Identify which cell holds the provided text, then report its (x, y) central coordinate. 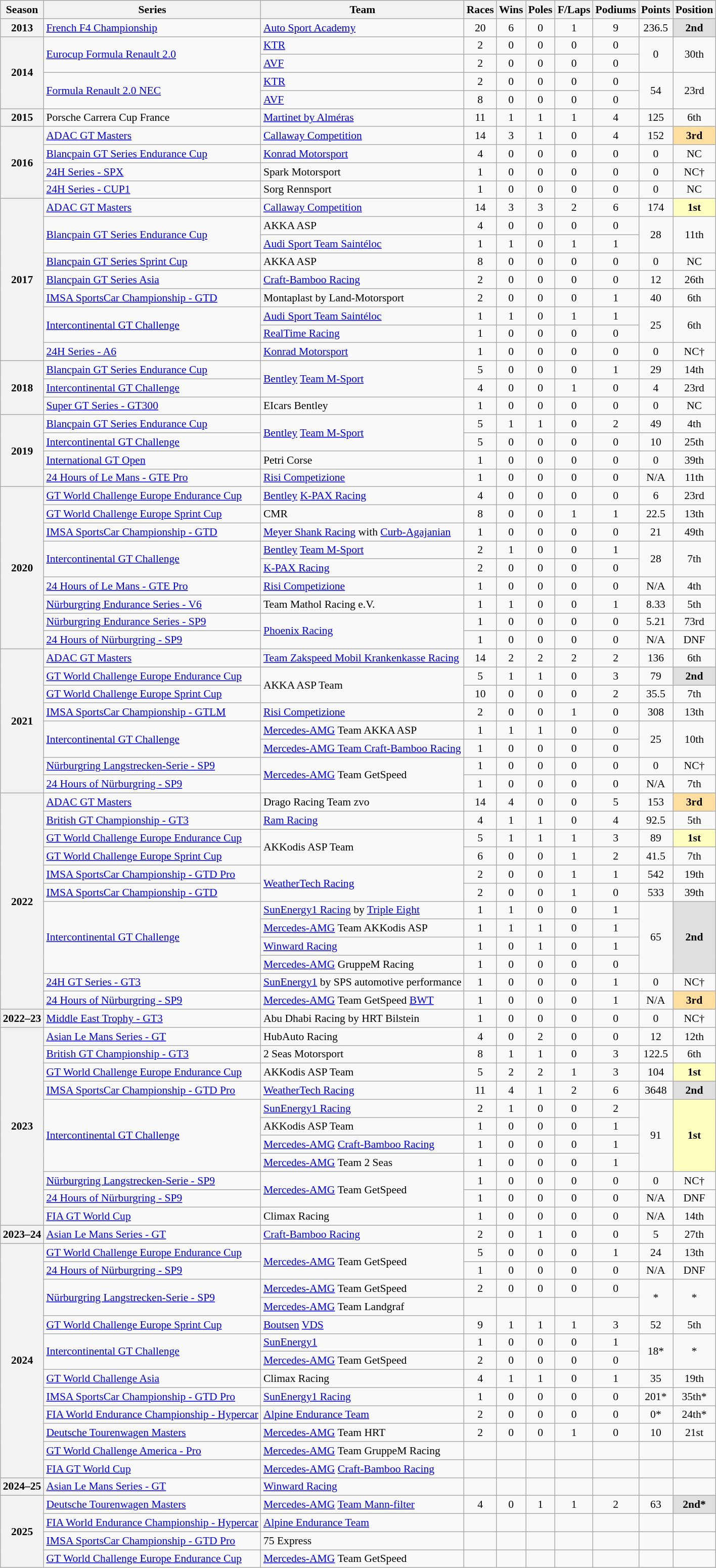
24H GT Series - GT3 (152, 982)
RealTime Racing (363, 334)
2024–25 (22, 1487)
79 (656, 676)
2020 (22, 568)
2013 (22, 28)
Nürburgring Endurance Series - SP9 (152, 622)
41.5 (656, 857)
CMR (363, 514)
Mercedes-AMG Team Landgraf (363, 1307)
122.5 (656, 1054)
201* (656, 1397)
2nd* (694, 1505)
35.5 (656, 694)
2024 (22, 1360)
73rd (694, 622)
Mercedes-AMG GruppeM Racing (363, 964)
35 (656, 1379)
Auto Sport Academy (363, 28)
2019 (22, 451)
Mercedes-AMG Team GetSpeed BWT (363, 1001)
2 Seas Motorsport (363, 1054)
Blancpain GT Series Asia (152, 280)
22.5 (656, 514)
236.5 (656, 28)
GT World Challenge Asia (152, 1379)
2017 (22, 280)
75 Express (363, 1541)
2014 (22, 72)
Petri Corse (363, 460)
24H Series - CUP1 (152, 190)
Poles (541, 10)
Sorg Rennsport (363, 190)
Nürburgring Endurance Series - V6 (152, 604)
Mercedes-AMG Team Craft-Bamboo Racing (363, 748)
65 (656, 937)
174 (656, 208)
K-PAX Racing (363, 568)
Eurocup Formula Renault 2.0 (152, 55)
Formula Renault 2.0 NEC (152, 91)
8.33 (656, 604)
24th* (694, 1415)
International GT Open (152, 460)
54 (656, 91)
40 (656, 298)
Mercedes-AMG Team AKKodis ASP (363, 928)
Bentley K-PAX Racing (363, 496)
136 (656, 658)
533 (656, 892)
Team Zakspeed Mobil Krankenkasse Racing (363, 658)
2018 (22, 388)
2022 (22, 902)
5.21 (656, 622)
Boutsen VDS (363, 1325)
Races (480, 10)
24H Series - A6 (152, 352)
Series (152, 10)
Spark Motorsport (363, 172)
24H Series - SPX (152, 172)
Ram Racing (363, 820)
Phoenix Racing (363, 631)
152 (656, 136)
Montaplast by Land-Motorsport (363, 298)
SunEnergy1 by SPS automotive performance (363, 982)
2023 (22, 1127)
125 (656, 118)
153 (656, 802)
308 (656, 712)
542 (656, 874)
Meyer Shank Racing with Curb-Agajanian (363, 532)
Martinet by Alméras (363, 118)
12th (694, 1037)
EIcars Bentley (363, 406)
91 (656, 1135)
Points (656, 10)
29 (656, 370)
Wins (511, 10)
18* (656, 1351)
2015 (22, 118)
52 (656, 1325)
2021 (22, 721)
2016 (22, 163)
2022–23 (22, 1018)
20 (480, 28)
Super GT Series - GT300 (152, 406)
Mercedes-AMG Team AKKA ASP (363, 730)
49th (694, 532)
63 (656, 1505)
HubAuto Racing (363, 1037)
Position (694, 10)
89 (656, 838)
0* (656, 1415)
Middle East Trophy - GT3 (152, 1018)
Abu Dhabi Racing by HRT Bilstein (363, 1018)
SunEnergy1 Racing by Triple Eight (363, 910)
AKKA ASP Team (363, 685)
49 (656, 424)
Team Mathol Racing e.V. (363, 604)
92.5 (656, 820)
French F4 Championship (152, 28)
F/Laps (574, 10)
SunEnergy1 (363, 1342)
3648 (656, 1091)
GT World Challenge America - Pro (152, 1451)
104 (656, 1072)
IMSA SportsCar Championship - GTLM (152, 712)
21st (694, 1433)
Podiums (616, 10)
Porsche Carrera Cup France (152, 118)
Mercedes-AMG Team Mann-filter (363, 1505)
Mercedes-AMG Team HRT (363, 1433)
25th (694, 442)
27th (694, 1235)
2025 (22, 1532)
35th* (694, 1397)
26th (694, 280)
10th (694, 739)
Blancpain GT Series Sprint Cup (152, 262)
Team (363, 10)
30th (694, 55)
21 (656, 532)
Mercedes-AMG Team GruppeM Racing (363, 1451)
Season (22, 10)
24 (656, 1252)
2023–24 (22, 1235)
Mercedes-AMG Team 2 Seas (363, 1162)
Drago Racing Team zvo (363, 802)
